Determine the [x, y] coordinate at the center of the cell enclosing the given text.  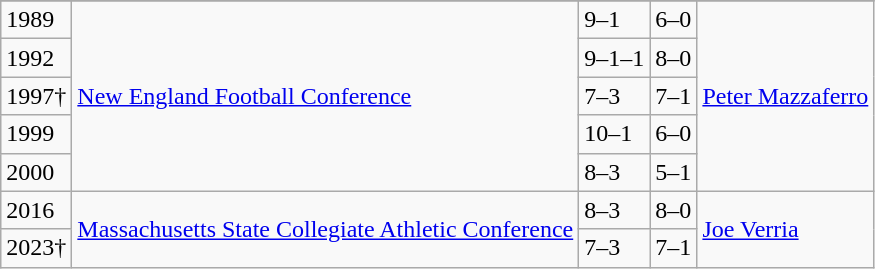
1992 [36, 58]
9–1 [614, 20]
1999 [36, 134]
2016 [36, 210]
2000 [36, 172]
9–1–1 [614, 58]
Peter Mazzaferro [786, 96]
1997† [36, 96]
Joe Verria [786, 229]
2023† [36, 248]
1989 [36, 20]
5–1 [674, 172]
10–1 [614, 134]
New England Football Conference [326, 96]
Massachusetts State Collegiate Athletic Conference [326, 229]
